Locate the cell with the specified text and output its [X, Y] center coordinate. 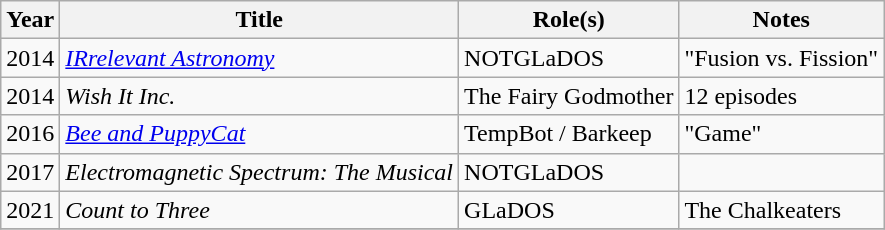
2021 [30, 210]
IRrelevant Astronomy [260, 58]
Electromagnetic Spectrum: The Musical [260, 172]
Count to Three [260, 210]
Wish It Inc. [260, 96]
2017 [30, 172]
Bee and PuppyCat [260, 134]
The Chalkeaters [782, 210]
The Fairy Godmother [569, 96]
2016 [30, 134]
12 episodes [782, 96]
"Game" [782, 134]
"Fusion vs. Fission" [782, 58]
Notes [782, 20]
Year [30, 20]
GLaDOS [569, 210]
Role(s) [569, 20]
Title [260, 20]
TempBot / Barkeep [569, 134]
